Detect which cell encompasses the target text, then output its (X, Y) center coordinate. 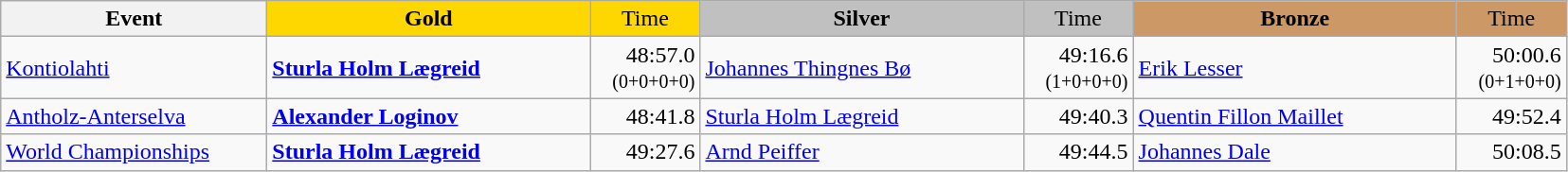
Erik Lesser (1294, 68)
49:27.6 (645, 152)
49:40.3 (1078, 116)
50:08.5 (1511, 152)
49:52.4 (1511, 116)
Johannes Thingnes Bø (862, 68)
49:16.6(1+0+0+0) (1078, 68)
Bronze (1294, 19)
Johannes Dale (1294, 152)
Alexander Loginov (428, 116)
Kontiolahti (135, 68)
Quentin Fillon Maillet (1294, 116)
50:00.6(0+1+0+0) (1511, 68)
Arnd Peiffer (862, 152)
48:41.8 (645, 116)
World Championships (135, 152)
Event (135, 19)
48:57.0(0+0+0+0) (645, 68)
Gold (428, 19)
49:44.5 (1078, 152)
Antholz-Anterselva (135, 116)
Silver (862, 19)
